Output the [X, Y] coordinate of the center of the cell containing the given text.  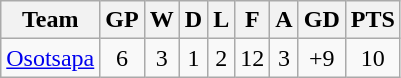
PTS [372, 20]
1 [193, 58]
+9 [322, 58]
Team [50, 20]
GD [322, 20]
10 [372, 58]
2 [222, 58]
12 [252, 58]
Osotsapa [50, 58]
6 [122, 58]
D [193, 20]
GP [122, 20]
L [222, 20]
W [162, 20]
A [284, 20]
F [252, 20]
